Scan for the cell matching the given text and deliver its (x, y) coordinate at center. 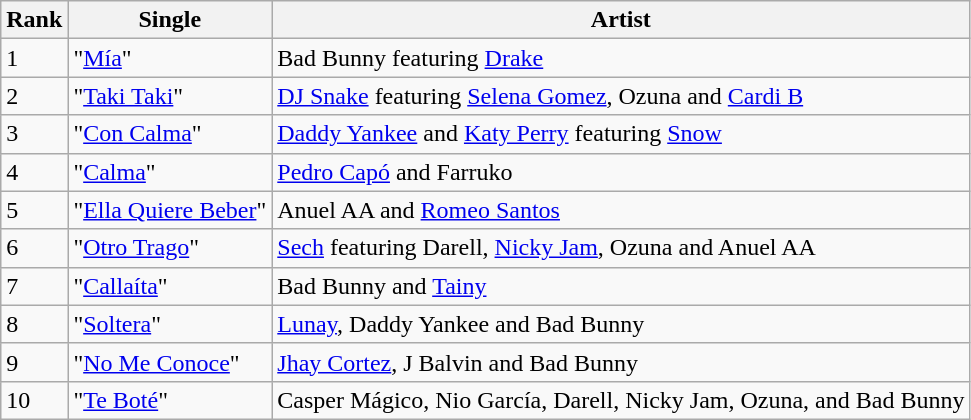
8 (34, 324)
"Con Calma" (170, 134)
Anuel AA and Romeo Santos (621, 210)
"Ella Quiere Beber" (170, 210)
4 (34, 172)
"Soltera" (170, 324)
3 (34, 134)
Sech featuring Darell, Nicky Jam, Ozuna and Anuel AA (621, 248)
"Otro Trago" (170, 248)
2 (34, 96)
Bad Bunny featuring Drake (621, 58)
Pedro Capó and Farruko (621, 172)
"Callaíta" (170, 286)
"Te Boté" (170, 400)
"Calma" (170, 172)
"No Me Conoce" (170, 362)
5 (34, 210)
1 (34, 58)
Daddy Yankee and Katy Perry featuring Snow (621, 134)
DJ Snake featuring Selena Gomez, Ozuna and Cardi B (621, 96)
Rank (34, 20)
Casper Mágico, Nio García, Darell, Nicky Jam, Ozuna, and Bad Bunny (621, 400)
Single (170, 20)
10 (34, 400)
Bad Bunny and Tainy (621, 286)
"Mía" (170, 58)
Jhay Cortez, J Balvin and Bad Bunny (621, 362)
7 (34, 286)
Lunay, Daddy Yankee and Bad Bunny (621, 324)
Artist (621, 20)
6 (34, 248)
9 (34, 362)
"Taki Taki" (170, 96)
